Return the [X, Y] coordinate for the center point of the cell that contains the specified text.  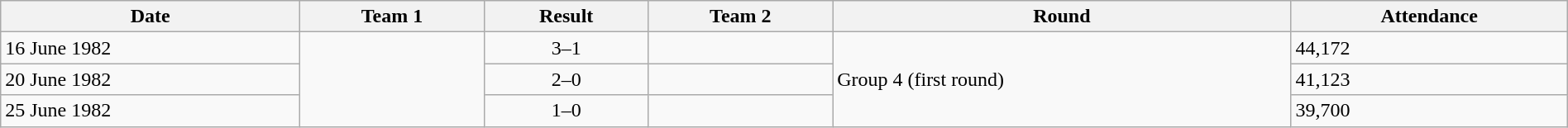
20 June 1982 [151, 79]
2–0 [566, 79]
3–1 [566, 48]
16 June 1982 [151, 48]
Team 2 [741, 17]
Group 4 (first round) [1062, 79]
Date [151, 17]
44,172 [1429, 48]
Round [1062, 17]
Result [566, 17]
Attendance [1429, 17]
39,700 [1429, 111]
1–0 [566, 111]
25 June 1982 [151, 111]
Team 1 [392, 17]
41,123 [1429, 79]
